Identify which cell holds the provided text, then report its (x, y) central coordinate. 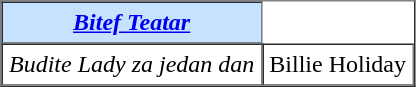
Billie Holiday (338, 65)
Bitef Teatar (132, 23)
Budite Lady za jedan dan (132, 65)
